Scan for the cell matching the given text and deliver its (x, y) coordinate at center. 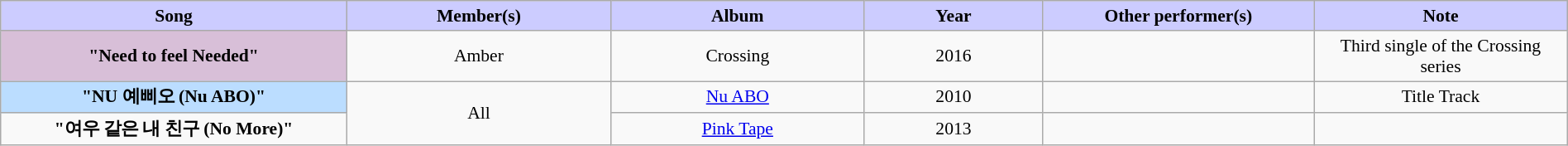
Third single of the Crossing series (1441, 55)
2010 (954, 98)
Crossing (738, 55)
"여우 같은 내 친구 (No More)" (174, 129)
"NU 예삐오 (Nu ABO)" (174, 98)
Album (738, 16)
Year (954, 16)
All (478, 113)
Member(s) (478, 16)
Pink Tape (738, 129)
Amber (478, 55)
Song (174, 16)
Other performer(s) (1178, 16)
2016 (954, 55)
"Need to feel Needed" (174, 55)
Nu ABO (738, 98)
2013 (954, 129)
Note (1441, 16)
Title Track (1441, 98)
